Search for the cell housing the specified text and yield its [X, Y] center coordinate. 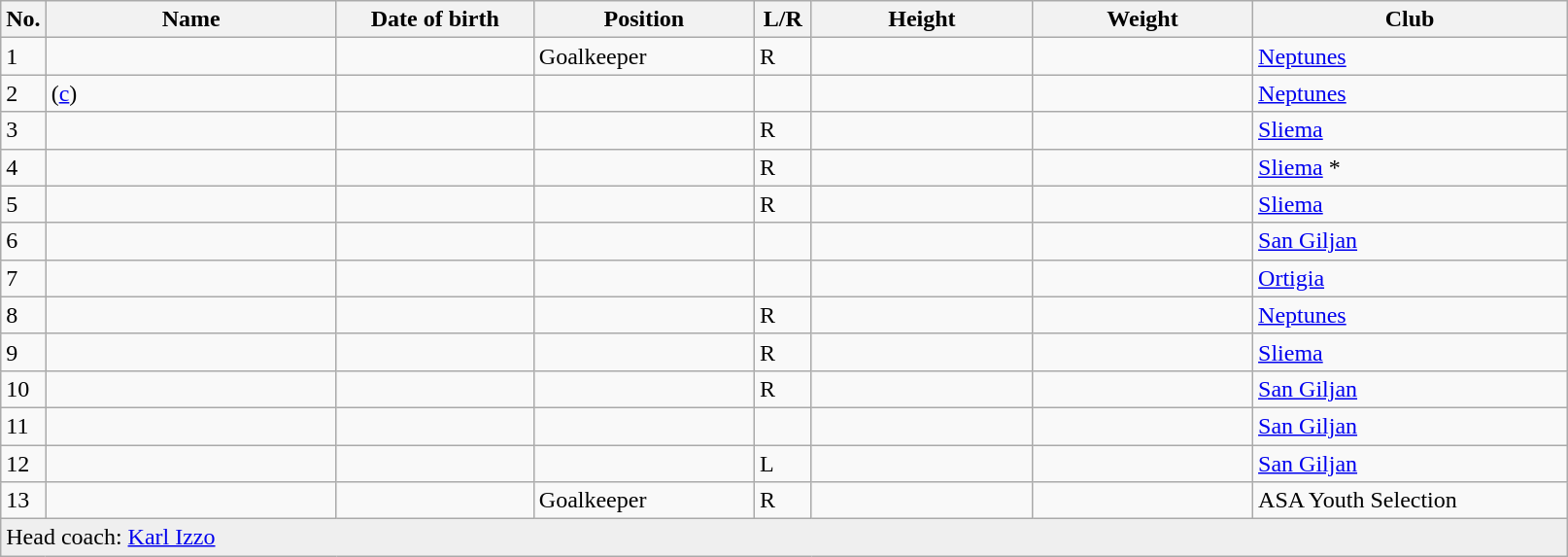
L/R [783, 19]
ASA Youth Selection [1411, 501]
4 [23, 167]
No. [23, 19]
L [783, 464]
Club [1411, 19]
5 [23, 204]
13 [23, 501]
12 [23, 464]
Sliema * [1411, 167]
Name [190, 19]
Weight [1142, 19]
Date of birth [435, 19]
10 [23, 389]
11 [23, 426]
Head coach: Karl Izzo [784, 538]
3 [23, 130]
2 [23, 93]
Position [643, 19]
(c) [190, 93]
9 [23, 352]
6 [23, 241]
1 [23, 56]
Height [921, 19]
Ortigia [1411, 278]
8 [23, 315]
7 [23, 278]
